Return [X, Y] of the center of cell containing provided text 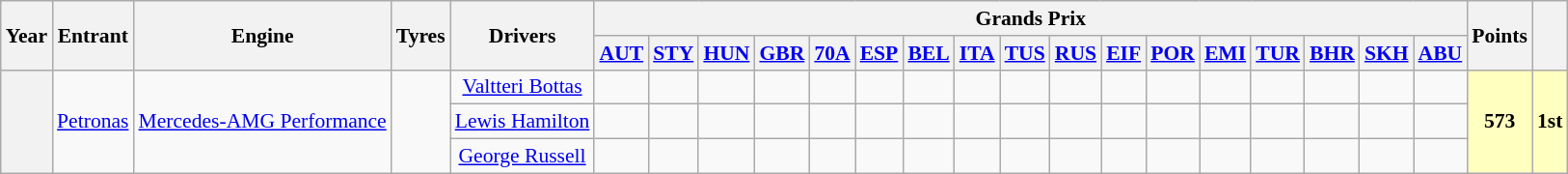
STY [673, 53]
BHR [1333, 53]
Mercedes-AMG Performance [262, 122]
POR [1173, 53]
RUS [1076, 53]
1st [1551, 122]
ESP [879, 53]
GBR [781, 53]
EMI [1225, 53]
70A [831, 53]
Lewis Hamilton [523, 122]
TUR [1278, 53]
SKH [1387, 53]
ABU [1441, 53]
Engine [262, 35]
Points [1500, 35]
Entrant [93, 35]
ITA [978, 53]
George Russell [523, 157]
Tyres [420, 35]
573 [1500, 122]
Drivers [523, 35]
AUT [621, 53]
Grands Prix [1030, 18]
Valtteri Bottas [523, 87]
Year [27, 35]
EIF [1123, 53]
Petronas [93, 122]
BEL [928, 53]
HUN [726, 53]
TUS [1025, 53]
